Identify which cell holds the provided text, then report its (x, y) central coordinate. 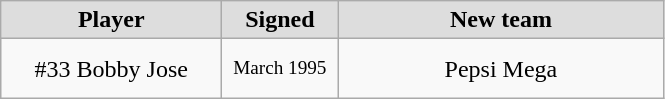
Signed (280, 20)
Pepsi Mega (501, 69)
#33 Bobby Jose (112, 69)
New team (501, 20)
March 1995 (280, 69)
Player (112, 20)
